Output the [X, Y] coordinate of the center of the cell containing the given text.  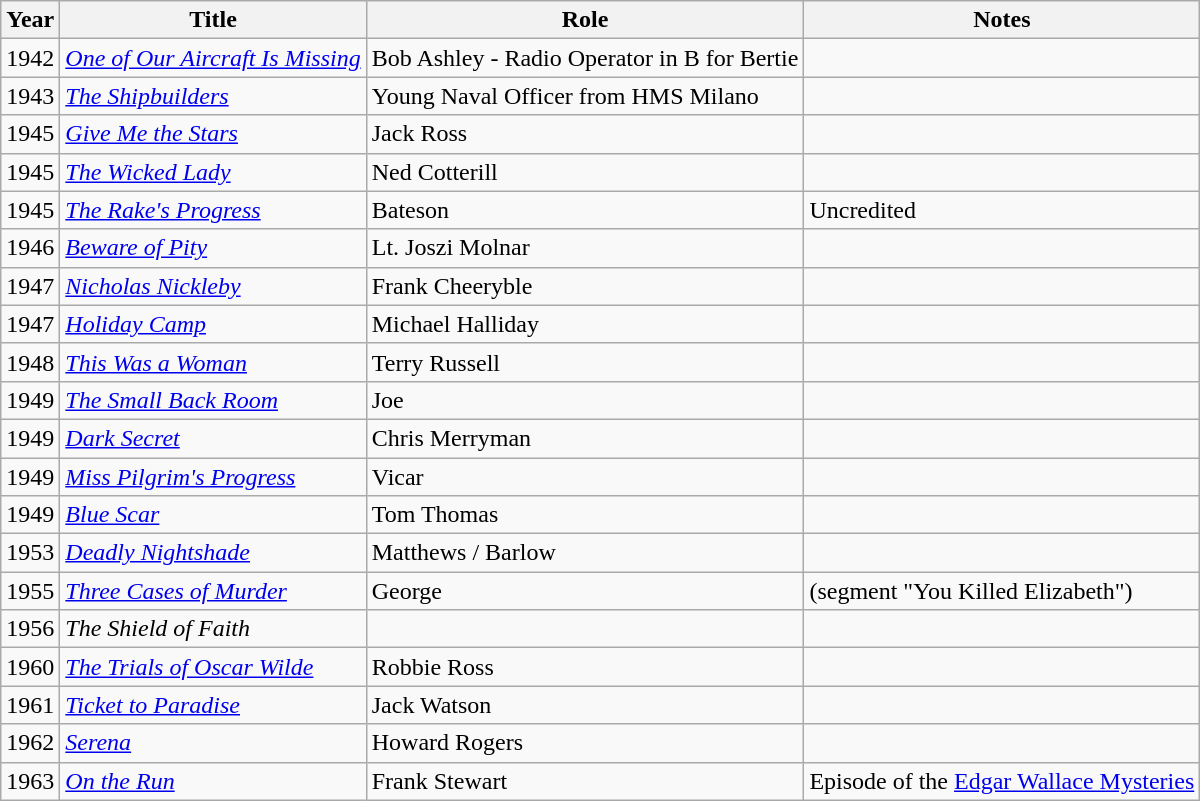
Tom Thomas [585, 515]
Jack Ross [585, 134]
The Shipbuilders [213, 96]
The Trials of Oscar Wilde [213, 667]
The Shield of Faith [213, 629]
Blue Scar [213, 515]
The Rake's Progress [213, 210]
Terry Russell [585, 362]
1963 [30, 781]
Beware of Pity [213, 248]
Michael Halliday [585, 324]
Holiday Camp [213, 324]
Bob Ashley - Radio Operator in B for Bertie [585, 58]
One of Our Aircraft Is Missing [213, 58]
Frank Stewart [585, 781]
Vicar [585, 477]
Deadly Nightshade [213, 553]
Dark Secret [213, 438]
Young Naval Officer from HMS Milano [585, 96]
Notes [1002, 20]
1955 [30, 591]
1960 [30, 667]
Uncredited [1002, 210]
Role [585, 20]
Matthews / Barlow [585, 553]
George [585, 591]
1953 [30, 553]
Serena [213, 743]
Title [213, 20]
The Small Back Room [213, 400]
Episode of the Edgar Wallace Mysteries [1002, 781]
Year [30, 20]
1946 [30, 248]
Robbie Ross [585, 667]
Lt. Joszi Molnar [585, 248]
Chris Merryman [585, 438]
Frank Cheeryble [585, 286]
1956 [30, 629]
1962 [30, 743]
Miss Pilgrim's Progress [213, 477]
Give Me the Stars [213, 134]
The Wicked Lady [213, 172]
1943 [30, 96]
1942 [30, 58]
Joe [585, 400]
Bateson [585, 210]
(segment "You Killed Elizabeth") [1002, 591]
Nicholas Nickleby [213, 286]
Ned Cotterill [585, 172]
Ticket to Paradise [213, 705]
On the Run [213, 781]
This Was a Woman [213, 362]
Howard Rogers [585, 743]
1961 [30, 705]
1948 [30, 362]
Three Cases of Murder [213, 591]
Jack Watson [585, 705]
